Search for the cell housing the specified text and yield its [x, y] center coordinate. 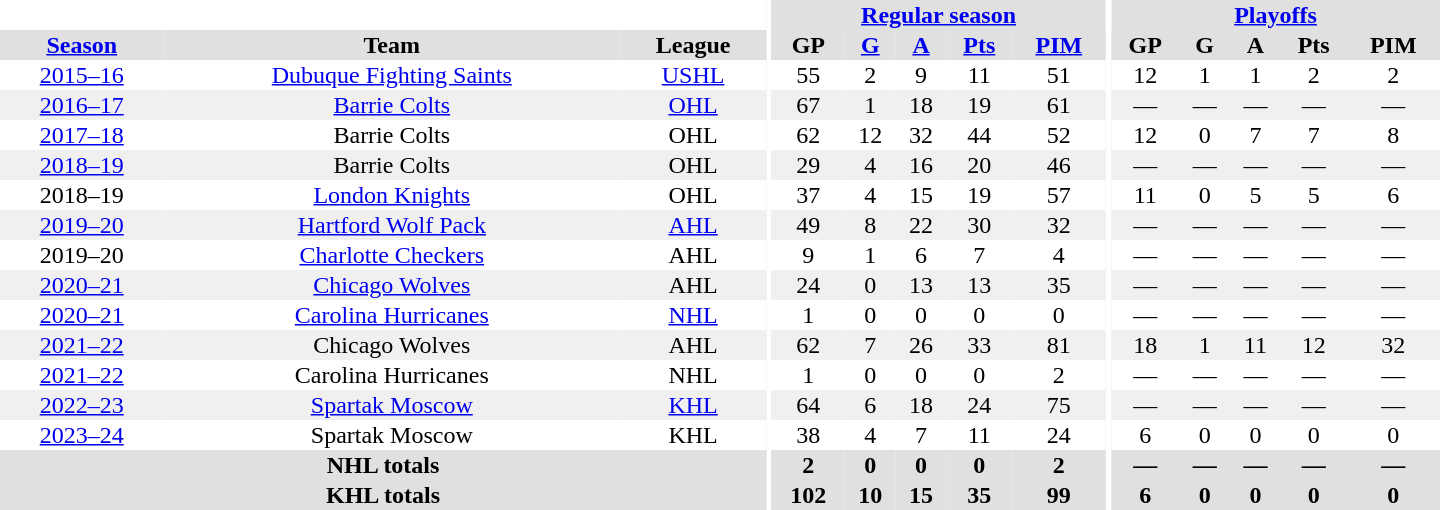
29 [808, 165]
99 [1058, 495]
102 [808, 495]
16 [922, 165]
22 [922, 225]
2022–23 [82, 405]
Regular season [939, 15]
51 [1058, 75]
46 [1058, 165]
44 [979, 135]
33 [979, 345]
Dubuque Fighting Saints [392, 75]
League [693, 45]
2017–18 [82, 135]
57 [1058, 195]
2015–16 [82, 75]
61 [1058, 105]
2023–24 [82, 435]
75 [1058, 405]
Season [82, 45]
2016–17 [82, 105]
26 [922, 345]
London Knights [392, 195]
64 [808, 405]
52 [1058, 135]
81 [1058, 345]
38 [808, 435]
49 [808, 225]
KHL totals [383, 495]
67 [808, 105]
Playoffs [1276, 15]
Team [392, 45]
20 [979, 165]
10 [870, 495]
USHL [693, 75]
55 [808, 75]
Hartford Wolf Pack [392, 225]
NHL totals [383, 465]
37 [808, 195]
30 [979, 225]
Charlotte Checkers [392, 255]
